Return the (x, y) coordinate for the center point of the cell that contains the specified text.  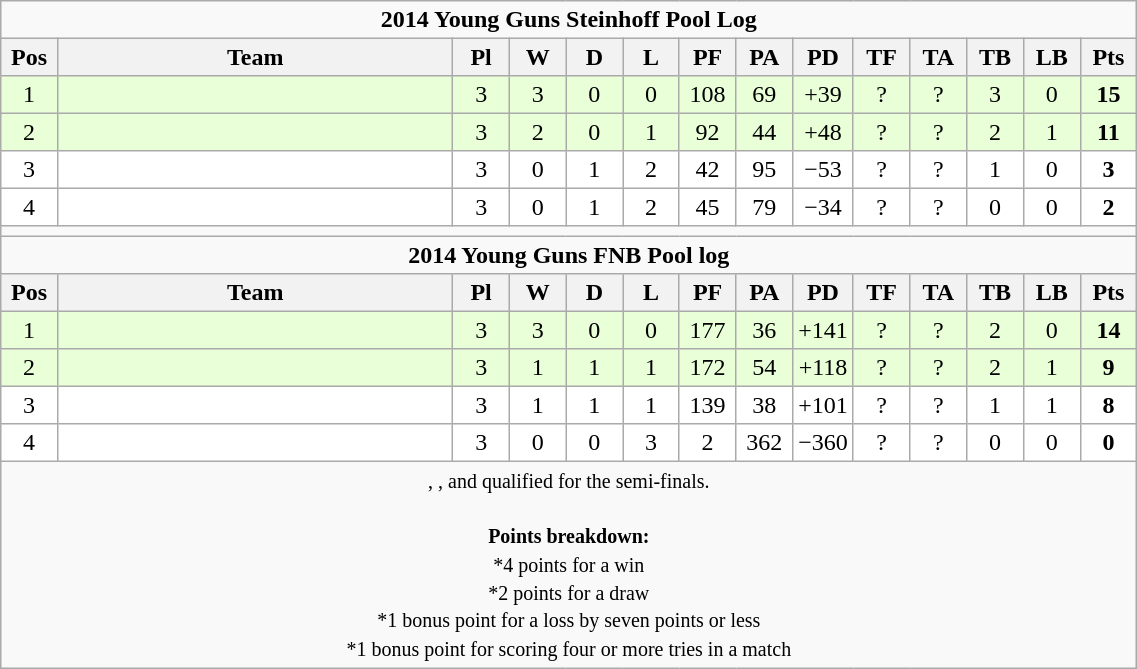
14 (1108, 330)
+118 (824, 368)
54 (764, 368)
42 (708, 170)
38 (764, 404)
+141 (824, 330)
15 (1108, 94)
177 (708, 330)
9 (1108, 368)
92 (708, 132)
45 (708, 206)
362 (764, 442)
108 (708, 94)
8 (1108, 404)
+101 (824, 404)
69 (764, 94)
172 (708, 368)
36 (764, 330)
139 (708, 404)
44 (764, 132)
79 (764, 206)
95 (764, 170)
11 (1108, 132)
−34 (824, 206)
+48 (824, 132)
−53 (824, 170)
2014 Young Guns FNB Pool log (569, 256)
−360 (824, 442)
+39 (824, 94)
2014 Young Guns Steinhoff Pool Log (569, 20)
